Identify which cell holds the provided text, then report its (x, y) central coordinate. 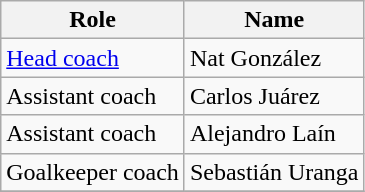
Carlos Juárez (274, 96)
Alejandro Laín (274, 134)
Nat González (274, 58)
Goalkeeper coach (93, 172)
Role (93, 20)
Head coach (93, 58)
Name (274, 20)
Sebastián Uranga (274, 172)
